Determine the [x, y] coordinate at the center of the cell enclosing the given text.  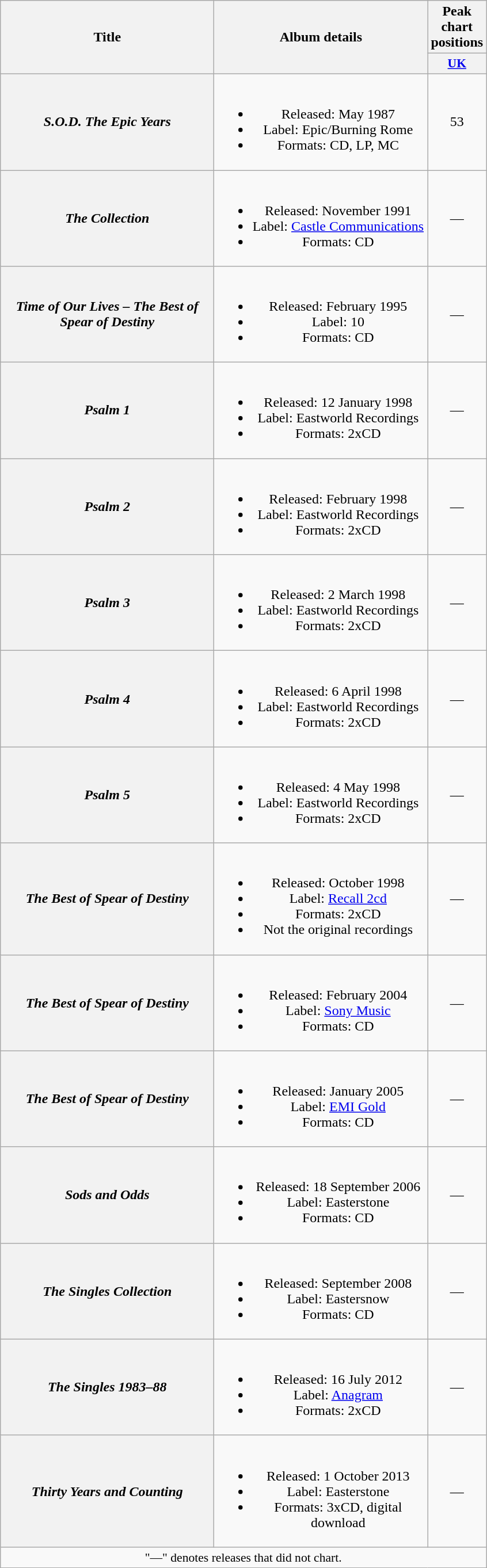
Released: February 1998Label: Eastworld RecordingsFormats: 2xCD [321, 506]
The Singles 1983–88 [107, 1387]
Psalm 1 [107, 411]
Time of Our Lives – The Best of Spear of Destiny [107, 314]
53 [457, 122]
Released: 4 May 1998Label: Eastworld RecordingsFormats: 2xCD [321, 795]
UK [457, 64]
"—" denotes releases that did not chart. [243, 1557]
Album details [321, 37]
Released: October 1998Label: Recall 2cdFormats: 2xCDNot the original recordings [321, 899]
Released: September 2008Label: EastersnowFormats: CD [321, 1291]
Thirty Years and Counting [107, 1491]
Released: February 2004Label: Sony MusicFormats: CD [321, 1002]
The Collection [107, 219]
Released: November 1991Label: Castle CommunicationsFormats: CD [321, 219]
Released: January 2005Label: EMI GoldFormats: CD [321, 1099]
Released: 18 September 2006Label: EasterstoneFormats: CD [321, 1195]
Released: 2 March 1998Label: Eastworld RecordingsFormats: 2xCD [321, 603]
Released: 1 October 2013Label: EasterstoneFormats: 3xCD, digital download [321, 1491]
Psalm 4 [107, 699]
Psalm 2 [107, 506]
Released: 6 April 1998Label: Eastworld RecordingsFormats: 2xCD [321, 699]
Released: 12 January 1998Label: Eastworld RecordingsFormats: 2xCD [321, 411]
Released: February 1995Label: 10Formats: CD [321, 314]
Psalm 3 [107, 603]
Sods and Odds [107, 1195]
S.O.D. The Epic Years [107, 122]
Title [107, 37]
Peak chart positions [457, 27]
Psalm 5 [107, 795]
Released: May 1987Label: Epic/Burning RomeFormats: CD, LP, MC [321, 122]
The Singles Collection [107, 1291]
Released: 16 July 2012Label: AnagramFormats: 2xCD [321, 1387]
